From the cell containing the given text, extract its center point as [X, Y] coordinate. 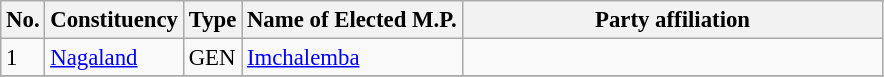
Name of Elected M.P. [352, 20]
GEN [212, 58]
Type [212, 20]
Nagaland [114, 58]
Party affiliation [672, 20]
Constituency [114, 20]
No. [23, 20]
1 [23, 58]
Imchalemba [352, 58]
